Extract the [x, y] coordinate from the center of the cell holding the provided text.  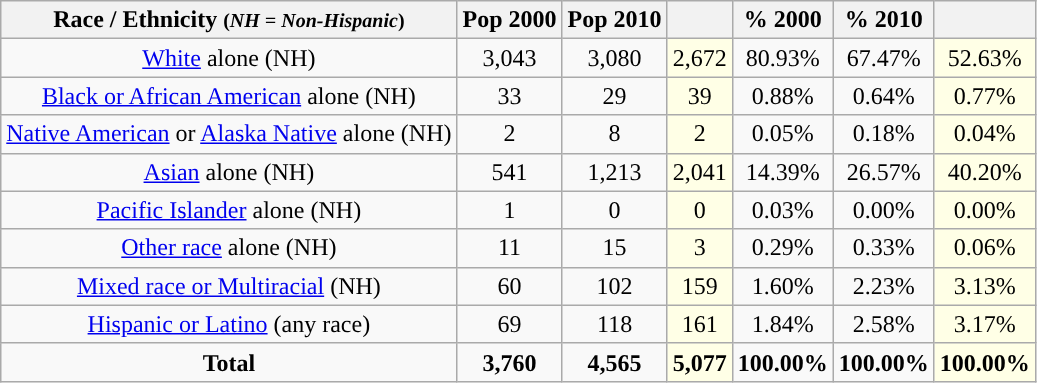
3,080 [614, 58]
8 [614, 134]
161 [700, 324]
40.20% [984, 172]
39 [700, 96]
4,565 [614, 362]
0.05% [782, 134]
3 [700, 248]
Native American or Alaska Native alone (NH) [229, 134]
0.29% [782, 248]
3,043 [510, 58]
0.88% [782, 96]
159 [700, 286]
29 [614, 96]
Black or African American alone (NH) [229, 96]
0.33% [884, 248]
Pop 2000 [510, 20]
1,213 [614, 172]
1.60% [782, 286]
Pacific Islander alone (NH) [229, 210]
80.93% [782, 58]
0.03% [782, 210]
0.04% [984, 134]
Asian alone (NH) [229, 172]
3,760 [510, 362]
Race / Ethnicity (NH = Non-Hispanic) [229, 20]
2.58% [884, 324]
2.23% [884, 286]
11 [510, 248]
Total [229, 362]
Other race alone (NH) [229, 248]
1 [510, 210]
Hispanic or Latino (any race) [229, 324]
15 [614, 248]
14.39% [782, 172]
118 [614, 324]
Pop 2010 [614, 20]
3.17% [984, 324]
60 [510, 286]
0.06% [984, 248]
5,077 [700, 362]
67.47% [884, 58]
% 2000 [782, 20]
102 [614, 286]
0.64% [884, 96]
0.77% [984, 96]
26.57% [884, 172]
3.13% [984, 286]
0.18% [884, 134]
69 [510, 324]
1.84% [782, 324]
% 2010 [884, 20]
52.63% [984, 58]
White alone (NH) [229, 58]
2,041 [700, 172]
33 [510, 96]
541 [510, 172]
Mixed race or Multiracial (NH) [229, 286]
2,672 [700, 58]
